Identify which cell holds the provided text, then report its [X, Y] central coordinate. 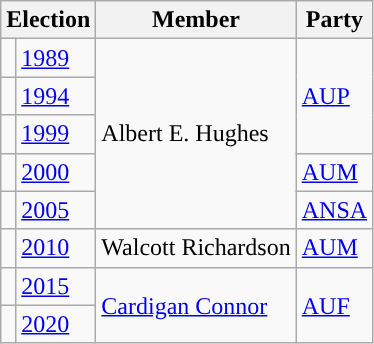
Cardigan Connor [196, 305]
Walcott Richardson [196, 248]
1994 [56, 96]
2005 [56, 210]
AUF [334, 305]
Election [48, 20]
2020 [56, 324]
1999 [56, 134]
Albert E. Hughes [196, 134]
2015 [56, 286]
Party [334, 20]
2010 [56, 248]
1989 [56, 58]
Member [196, 20]
ANSA [334, 210]
AUP [334, 96]
2000 [56, 172]
